Return [x, y] of the center of cell containing provided text 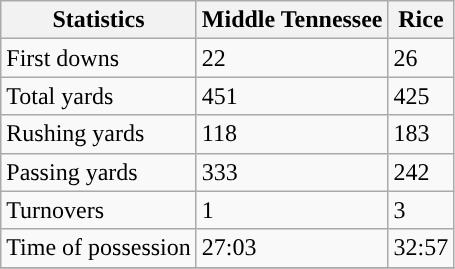
Total yards [99, 96]
3 [421, 210]
333 [292, 172]
Rushing yards [99, 134]
1 [292, 210]
183 [421, 134]
425 [421, 96]
32:57 [421, 248]
Statistics [99, 20]
27:03 [292, 248]
First downs [99, 58]
Passing yards [99, 172]
22 [292, 58]
Middle Tennessee [292, 20]
242 [421, 172]
Turnovers [99, 210]
26 [421, 58]
451 [292, 96]
118 [292, 134]
Rice [421, 20]
Time of possession [99, 248]
